Return [x, y] of the center of cell containing provided text 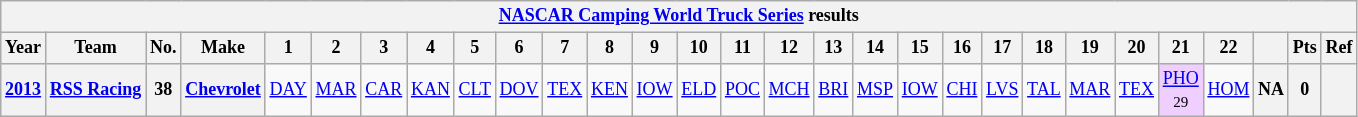
KAN [431, 90]
KEN [610, 90]
CHI [962, 90]
ELD [699, 90]
DAY [288, 90]
7 [565, 48]
6 [519, 48]
HOM [1228, 90]
BRI [834, 90]
Make [223, 48]
10 [699, 48]
NASCAR Camping World Truck Series results [679, 16]
No. [164, 48]
13 [834, 48]
18 [1044, 48]
21 [1180, 48]
MSP [876, 90]
22 [1228, 48]
4 [431, 48]
Ref [1339, 48]
CAR [384, 90]
17 [1002, 48]
Year [24, 48]
CLT [474, 90]
PHO29 [1180, 90]
2 [336, 48]
POC [743, 90]
14 [876, 48]
3 [384, 48]
Pts [1304, 48]
Team [95, 48]
20 [1137, 48]
DOV [519, 90]
38 [164, 90]
MCH [789, 90]
LVS [1002, 90]
16 [962, 48]
8 [610, 48]
TAL [1044, 90]
1 [288, 48]
19 [1090, 48]
RSS Racing [95, 90]
9 [654, 48]
0 [1304, 90]
12 [789, 48]
2013 [24, 90]
15 [920, 48]
Chevrolet [223, 90]
11 [743, 48]
5 [474, 48]
NA [1272, 90]
